Output the [X, Y] coordinate of the center of the cell containing the given text.  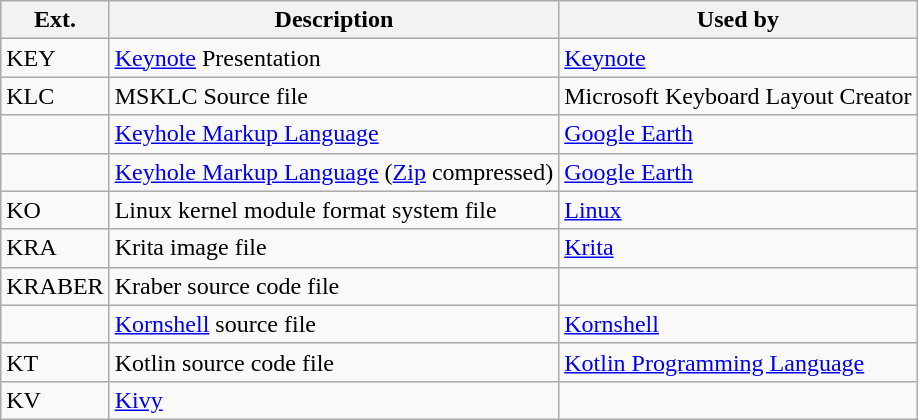
Ext. [55, 20]
Keynote Presentation [334, 58]
Kotlin source code file [334, 362]
Keynote [738, 58]
Kivy [334, 400]
KRA [55, 248]
KT [55, 362]
Used by [738, 20]
KV [55, 400]
Linux [738, 210]
Kraber source code file [334, 286]
MSKLC Source file [334, 96]
Linux kernel module format system file [334, 210]
Kornshell [738, 324]
Microsoft Keyboard Layout Creator [738, 96]
Kornshell source file [334, 324]
Krita [738, 248]
Keyhole Markup Language (Zip compressed) [334, 172]
Kotlin Programming Language [738, 362]
KEY [55, 58]
KO [55, 210]
KLC [55, 96]
KRABER [55, 286]
Description [334, 20]
Krita image file [334, 248]
Keyhole Markup Language [334, 134]
